Return (x, y) of the center of cell containing provided text 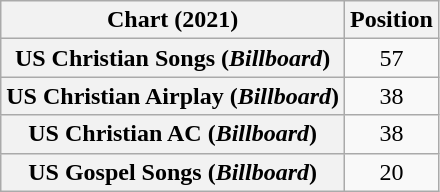
20 (392, 172)
57 (392, 58)
US Christian AC (Billboard) (173, 134)
Position (392, 20)
US Christian Songs (Billboard) (173, 58)
Chart (2021) (173, 20)
US Christian Airplay (Billboard) (173, 96)
US Gospel Songs (Billboard) (173, 172)
